Return the (x, y) coordinate for the center point of the cell that contains the specified text.  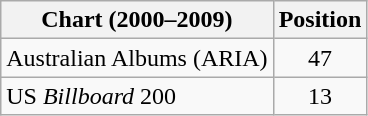
13 (320, 96)
Position (320, 20)
47 (320, 58)
Australian Albums (ARIA) (137, 58)
Chart (2000–2009) (137, 20)
US Billboard 200 (137, 96)
